Find where the given text appears and provide that cell's center as [X, Y] coordinate. 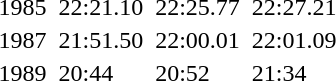
21:51.50 [101, 40]
22:00.01 [198, 40]
